Search for the cell housing the specified text and yield its [x, y] center coordinate. 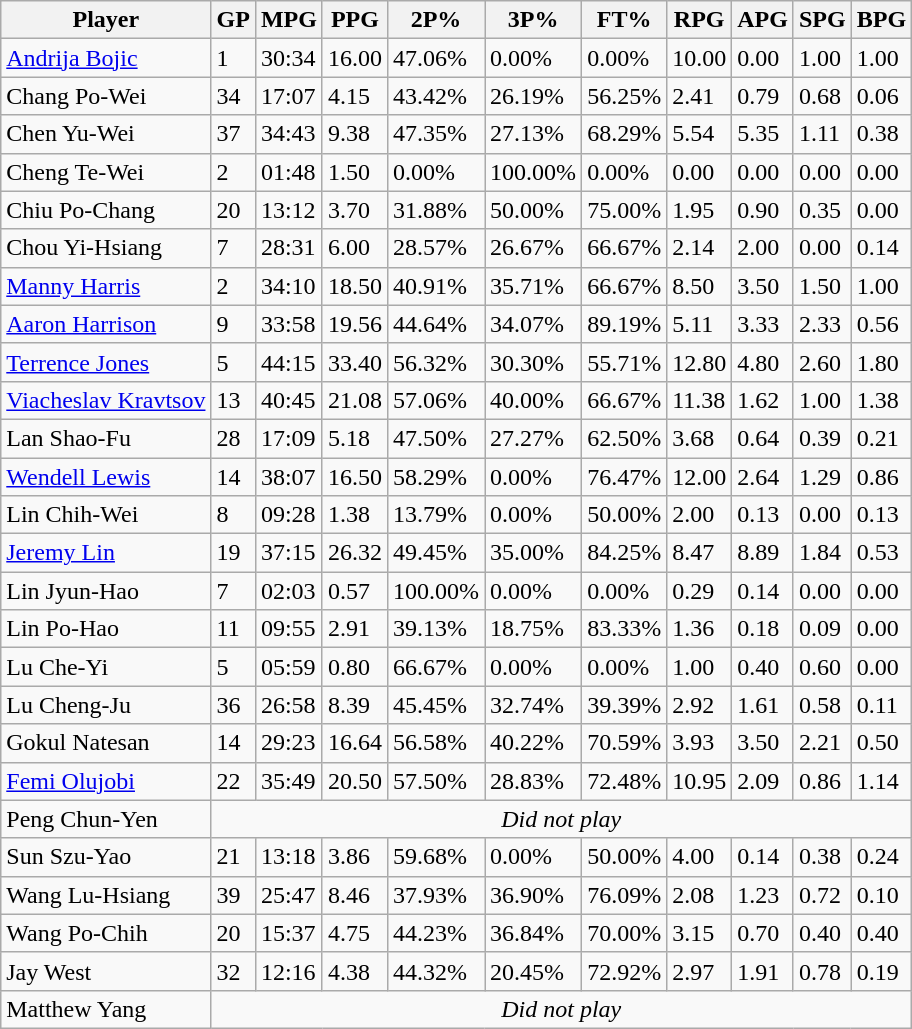
83.33% [624, 629]
05:59 [288, 667]
09:28 [288, 515]
0.35 [822, 210]
0.60 [822, 667]
89.19% [624, 324]
28.83% [534, 781]
37.93% [436, 895]
2.09 [763, 781]
Terrence Jones [106, 362]
32.74% [534, 705]
9.38 [354, 134]
6.00 [354, 248]
4.80 [763, 362]
0.39 [822, 438]
0.70 [763, 933]
Femi Olujobi [106, 781]
Lu Che-Yi [106, 667]
2.64 [763, 477]
26.67% [534, 248]
58.29% [436, 477]
39 [233, 895]
0.24 [881, 857]
Sun Szu-Yao [106, 857]
47.35% [436, 134]
0.53 [881, 553]
62.50% [624, 438]
57.50% [436, 781]
8 [233, 515]
36.84% [534, 933]
19.56 [354, 324]
28.57% [436, 248]
1.14 [881, 781]
1.95 [700, 210]
25:47 [288, 895]
Player [106, 20]
11 [233, 629]
Jeremy Lin [106, 553]
02:03 [288, 591]
17:09 [288, 438]
40.00% [534, 400]
FT% [624, 20]
30.30% [534, 362]
33:58 [288, 324]
26.19% [534, 96]
1.91 [763, 971]
56.25% [624, 96]
0.21 [881, 438]
20.50 [354, 781]
34:10 [288, 286]
5.35 [763, 134]
2.08 [700, 895]
68.29% [624, 134]
1.62 [763, 400]
3.33 [763, 324]
PPG [354, 20]
Lin Po-Hao [106, 629]
0.72 [822, 895]
Wendell Lewis [106, 477]
Chou Yi-Hsiang [106, 248]
55.71% [624, 362]
2.60 [822, 362]
47.50% [436, 438]
0.09 [822, 629]
39.39% [624, 705]
Andrija Bojic [106, 58]
13.79% [436, 515]
44.64% [436, 324]
26:58 [288, 705]
0.78 [822, 971]
4.00 [700, 857]
Cheng Te-Wei [106, 172]
17:07 [288, 96]
8.39 [354, 705]
5.54 [700, 134]
8.50 [700, 286]
Peng Chun-Yen [106, 819]
44.32% [436, 971]
0.06 [881, 96]
4.38 [354, 971]
33.40 [354, 362]
70.00% [624, 933]
0.79 [763, 96]
37 [233, 134]
75.00% [624, 210]
0.58 [822, 705]
26.32 [354, 553]
1 [233, 58]
01:48 [288, 172]
31.88% [436, 210]
12:16 [288, 971]
Viacheslav Kravtsov [106, 400]
13 [233, 400]
5.18 [354, 438]
1.80 [881, 362]
09:55 [288, 629]
8.89 [763, 553]
0.19 [881, 971]
47.06% [436, 58]
20.45% [534, 971]
4.15 [354, 96]
0.29 [700, 591]
2.33 [822, 324]
16.00 [354, 58]
1.36 [700, 629]
57.06% [436, 400]
Lan Shao-Fu [106, 438]
27.13% [534, 134]
72.48% [624, 781]
0.64 [763, 438]
5.11 [700, 324]
22 [233, 781]
43.42% [436, 96]
2.21 [822, 743]
SPG [822, 20]
1.23 [763, 895]
Wang Lu-Hsiang [106, 895]
11.38 [700, 400]
59.68% [436, 857]
Chiu Po-Chang [106, 210]
38:07 [288, 477]
Chang Po-Wei [106, 96]
36 [233, 705]
0.57 [354, 591]
3.70 [354, 210]
16.50 [354, 477]
21.08 [354, 400]
Wang Po-Chih [106, 933]
10.00 [700, 58]
21 [233, 857]
10.95 [700, 781]
Jay West [106, 971]
3.68 [700, 438]
84.25% [624, 553]
BPG [881, 20]
Lin Jyun-Hao [106, 591]
45.45% [436, 705]
0.56 [881, 324]
4.75 [354, 933]
15:37 [288, 933]
72.92% [624, 971]
Manny Harris [106, 286]
49.45% [436, 553]
32 [233, 971]
3P% [534, 20]
8.46 [354, 895]
40:45 [288, 400]
35:49 [288, 781]
Lu Cheng-Ju [106, 705]
2.91 [354, 629]
40.91% [436, 286]
39.13% [436, 629]
1.29 [822, 477]
Lin Chih-Wei [106, 515]
76.47% [624, 477]
Gokul Natesan [106, 743]
0.11 [881, 705]
44.23% [436, 933]
37:15 [288, 553]
12.80 [700, 362]
16.64 [354, 743]
0.68 [822, 96]
9 [233, 324]
RPG [700, 20]
Aaron Harrison [106, 324]
1.84 [822, 553]
27.27% [534, 438]
40.22% [534, 743]
34 [233, 96]
70.59% [624, 743]
0.80 [354, 667]
2.92 [700, 705]
GP [233, 20]
1.11 [822, 134]
Matthew Yang [106, 1009]
12.00 [700, 477]
35.00% [534, 553]
Chen Yu-Wei [106, 134]
36.90% [534, 895]
3.15 [700, 933]
13:12 [288, 210]
13:18 [288, 857]
2.14 [700, 248]
3.86 [354, 857]
56.32% [436, 362]
34.07% [534, 324]
2.97 [700, 971]
29:23 [288, 743]
3.93 [700, 743]
19 [233, 553]
18.50 [354, 286]
8.47 [700, 553]
30:34 [288, 58]
76.09% [624, 895]
2P% [436, 20]
0.10 [881, 895]
APG [763, 20]
MPG [288, 20]
18.75% [534, 629]
0.18 [763, 629]
2.41 [700, 96]
44:15 [288, 362]
35.71% [534, 286]
0.50 [881, 743]
28 [233, 438]
28:31 [288, 248]
56.58% [436, 743]
0.90 [763, 210]
34:43 [288, 134]
1.61 [763, 705]
